Capture the cell that displays the provided text and extract its [X, Y] central coordinate. 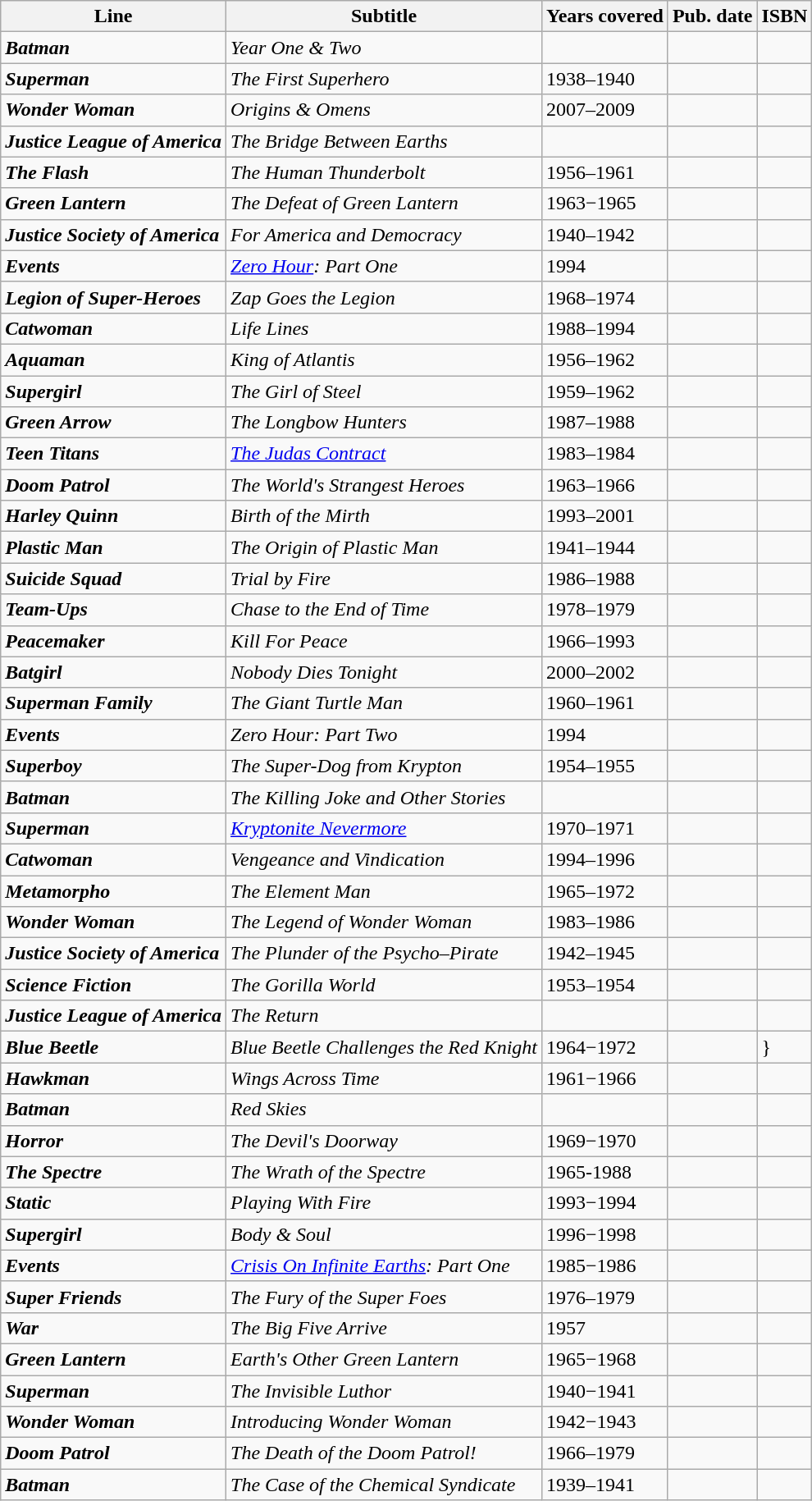
Chase to the End of Time [384, 610]
Static [113, 1203]
1956–1962 [605, 359]
The Big Five Arrive [384, 1328]
Team-Ups [113, 610]
1942−1943 [605, 1422]
Science Fiction [113, 985]
Superboy [113, 766]
1988–1994 [605, 328]
Batgirl [113, 672]
1965-1988 [605, 1172]
1940–1942 [605, 235]
The Giant Turtle Man [384, 703]
The World's Strangest Heroes [384, 485]
Kill For Peace [384, 641]
Vengeance and Vindication [384, 859]
Blue Beetle [113, 1047]
} [784, 1047]
1983–1986 [605, 922]
1968–1974 [605, 297]
1993–2001 [605, 516]
Nobody Dies Tonight [384, 672]
Year One & Two [384, 48]
Metamorpho [113, 890]
Earth's Other Green Lantern [384, 1359]
1938–1940 [605, 79]
Super Friends [113, 1297]
Zap Goes the Legion [384, 297]
The Invisible Luthor [384, 1391]
The Death of the Doom Patrol! [384, 1453]
The Killing Joke and Other Stories [384, 797]
1996−1998 [605, 1234]
The Defeat of Green Lantern [384, 204]
Body & Soul [384, 1234]
2000–2002 [605, 672]
1966–1979 [605, 1453]
The Legend of Wonder Woman [384, 922]
Aquaman [113, 359]
Peacemaker [113, 641]
Horror [113, 1141]
The Fury of the Super Foes [384, 1297]
2007–2009 [605, 110]
1941–1944 [605, 547]
Pub. date [712, 16]
Harley Quinn [113, 516]
Years covered [605, 16]
The Human Thunderbolt [384, 172]
Green Arrow [113, 423]
King of Atlantis [384, 359]
1978–1979 [605, 610]
Playing With Fire [384, 1203]
Hawkman [113, 1078]
1964−1972 [605, 1047]
1983–1984 [605, 454]
1987–1988 [605, 423]
Superman Family [113, 703]
The Origin of Plastic Man [384, 547]
1963−1965 [605, 204]
Blue Beetle Challenges the Red Knight [384, 1047]
Life Lines [384, 328]
Zero Hour: Part One [384, 266]
1940−1941 [605, 1391]
1970–1971 [605, 828]
1965−1968 [605, 1359]
War [113, 1328]
1959–1962 [605, 391]
The Girl of Steel [384, 391]
The Wrath of the Spectre [384, 1172]
The Bridge Between Earths [384, 141]
1961−1966 [605, 1078]
Crisis On Infinite Earths: Part One [384, 1265]
1976–1979 [605, 1297]
The Element Man [384, 890]
1939–1941 [605, 1485]
1963–1966 [605, 485]
Introducing Wonder Woman [384, 1422]
1965–1972 [605, 890]
Zero Hour: Part Two [384, 734]
Origins & Omens [384, 110]
The Longbow Hunters [384, 423]
For America and Democracy [384, 235]
Subtitle [384, 16]
Trial by Fire [384, 579]
The First Superhero [384, 79]
The Return [384, 1016]
Suicide Squad [113, 579]
1953–1954 [605, 985]
1957 [605, 1328]
The Plunder of the Psycho–Pirate [384, 954]
Plastic Man [113, 547]
Wings Across Time [384, 1078]
The Case of the Chemical Syndicate [384, 1485]
1985−1986 [605, 1265]
1994–1996 [605, 859]
The Judas Contract [384, 454]
The Gorilla World [384, 985]
Kryptonite Nevermore [384, 828]
Legion of Super-Heroes [113, 297]
ISBN [784, 16]
1942–1945 [605, 954]
1969−1970 [605, 1141]
Line [113, 16]
Teen Titans [113, 454]
1986–1988 [605, 579]
Birth of the Mirth [384, 516]
1960–1961 [605, 703]
1966–1993 [605, 641]
The Spectre [113, 1172]
The Flash [113, 172]
The Super-Dog from Krypton [384, 766]
1954–1955 [605, 766]
The Devil's Doorway [384, 1141]
1956–1961 [605, 172]
1993−1994 [605, 1203]
Red Skies [384, 1110]
